Locate the cell with the specified text and output its (x, y) center coordinate. 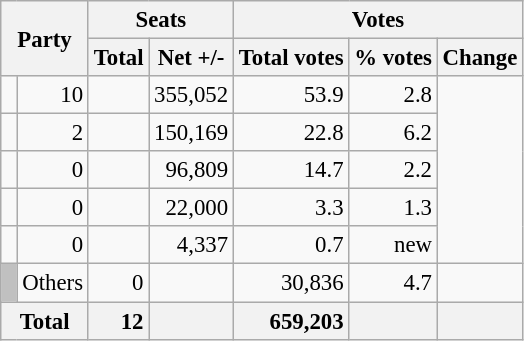
355,052 (192, 95)
Total votes (290, 58)
659,203 (290, 321)
3.3 (290, 208)
22,000 (192, 208)
new (393, 245)
96,809 (192, 170)
2 (52, 133)
Party (45, 38)
Votes (378, 20)
30,836 (290, 283)
14.7 (290, 170)
4.7 (393, 283)
4,337 (192, 245)
1.3 (393, 208)
Net +/- (192, 58)
0.7 (290, 245)
6.2 (393, 133)
Seats (160, 20)
Change (480, 58)
% votes (393, 58)
150,169 (192, 133)
2.2 (393, 170)
22.8 (290, 133)
Others (52, 283)
53.9 (290, 95)
12 (118, 321)
10 (52, 95)
2.8 (393, 95)
